Return (x, y) of the center of cell containing provided text 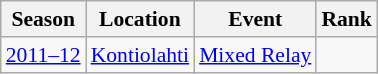
Rank (346, 19)
Location (140, 19)
Kontiolahti (140, 55)
Mixed Relay (255, 55)
2011–12 (44, 55)
Event (255, 19)
Season (44, 19)
